Locate the cell with the specified text and output its [x, y] center coordinate. 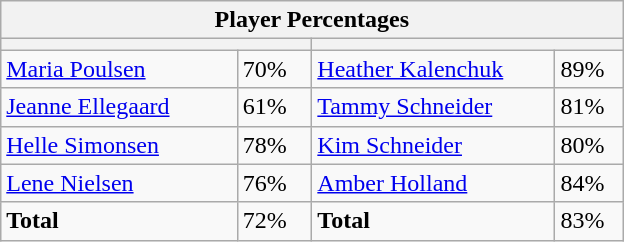
84% [589, 183]
83% [589, 221]
Helle Simonsen [119, 145]
Maria Poulsen [119, 69]
Tammy Schneider [434, 107]
89% [589, 69]
Kim Schneider [434, 145]
70% [274, 69]
Heather Kalenchuk [434, 69]
61% [274, 107]
Jeanne Ellegaard [119, 107]
81% [589, 107]
Lene Nielsen [119, 183]
78% [274, 145]
Amber Holland [434, 183]
76% [274, 183]
80% [589, 145]
72% [274, 221]
Player Percentages [312, 20]
